Detect which cell encompasses the target text, then output its [X, Y] center coordinate. 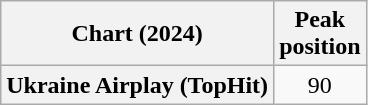
Ukraine Airplay (TopHit) [138, 85]
90 [320, 85]
Peakposition [320, 34]
Chart (2024) [138, 34]
